Locate the cell with the specified text and output its (X, Y) center coordinate. 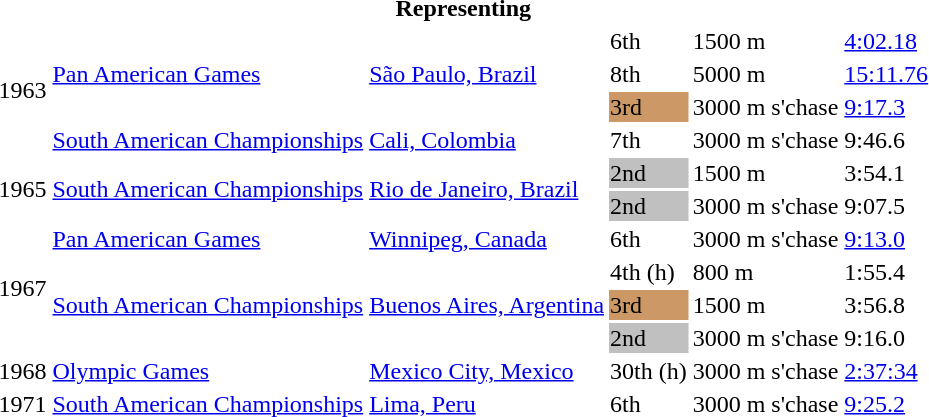
Mexico City, Mexico (487, 371)
7th (649, 140)
5000 m (766, 74)
800 m (766, 272)
São Paulo, Brazil (487, 74)
Cali, Colombia (487, 140)
Buenos Aires, Argentina (487, 305)
Olympic Games (208, 371)
Rio de Janeiro, Brazil (487, 190)
Winnipeg, Canada (487, 239)
8th (649, 74)
30th (h) (649, 371)
4th (h) (649, 272)
